Identify which cell holds the provided text, then report its (x, y) central coordinate. 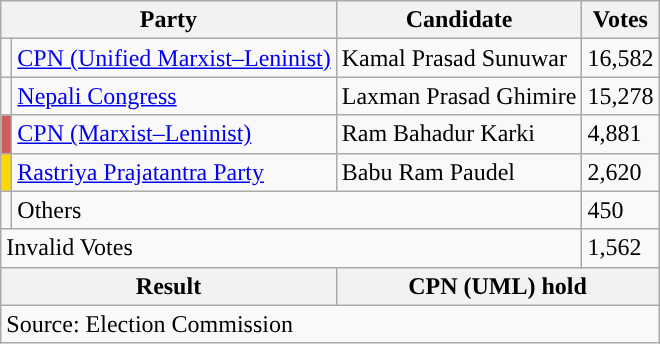
CPN (Marxist–Leninist) (174, 134)
Ram Bahadur Karki (459, 134)
Votes (620, 20)
Kamal Prasad Sunuwar (459, 58)
Source: Election Commission (330, 324)
Babu Ram Paudel (459, 172)
Rastriya Prajatantra Party (174, 172)
450 (620, 210)
Laxman Prasad Ghimire (459, 96)
Candidate (459, 20)
Nepali Congress (174, 96)
Party (168, 20)
CPN (Unified Marxist–Leninist) (174, 58)
Result (168, 286)
2,620 (620, 172)
16,582 (620, 58)
CPN (UML) hold (498, 286)
Invalid Votes (292, 248)
Others (297, 210)
1,562 (620, 248)
4,881 (620, 134)
15,278 (620, 96)
